From the cell containing the given text, extract its center point as [X, Y] coordinate. 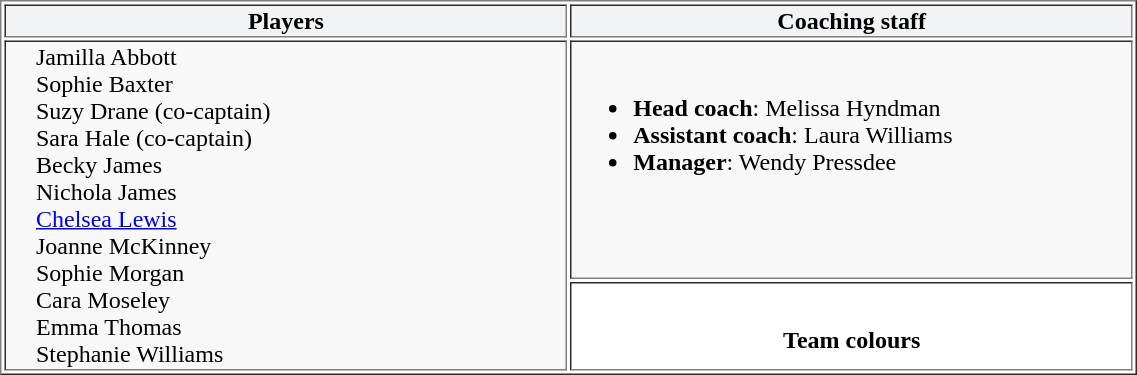
Players [286, 20]
Coaching staff [852, 20]
Head coach: Melissa HyndmanAssistant coach: Laura WilliamsManager: Wendy Pressdee [852, 160]
